Scan for the cell matching the given text and deliver its (X, Y) coordinate at center. 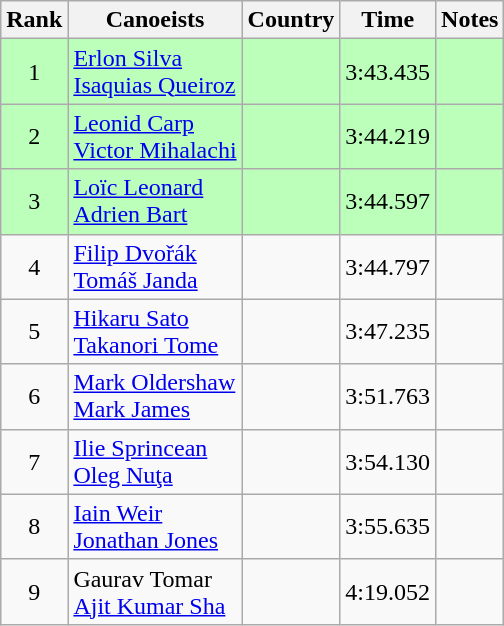
Country (291, 20)
1 (34, 72)
Hikaru SatoTakanori Tome (155, 332)
Time (388, 20)
6 (34, 396)
Loïc LeonardAdrien Bart (155, 202)
Canoeists (155, 20)
8 (34, 526)
3:47.235 (388, 332)
Erlon SilvaIsaquias Queiroz (155, 72)
7 (34, 462)
2 (34, 136)
Iain WeirJonathan Jones (155, 526)
Notes (470, 20)
4:19.052 (388, 592)
3:43.435 (388, 72)
Leonid CarpVictor Mihalachi (155, 136)
Filip DvořákTomáš Janda (155, 266)
3 (34, 202)
3:44.219 (388, 136)
3:55.635 (388, 526)
Rank (34, 20)
Gaurav TomarAjit Kumar Sha (155, 592)
3:44.597 (388, 202)
3:44.797 (388, 266)
4 (34, 266)
5 (34, 332)
3:51.763 (388, 396)
3:54.130 (388, 462)
Ilie SprinceanOleg Nuţa (155, 462)
Mark OldershawMark James (155, 396)
9 (34, 592)
